Output the [x, y] coordinate of the center of the cell containing the given text.  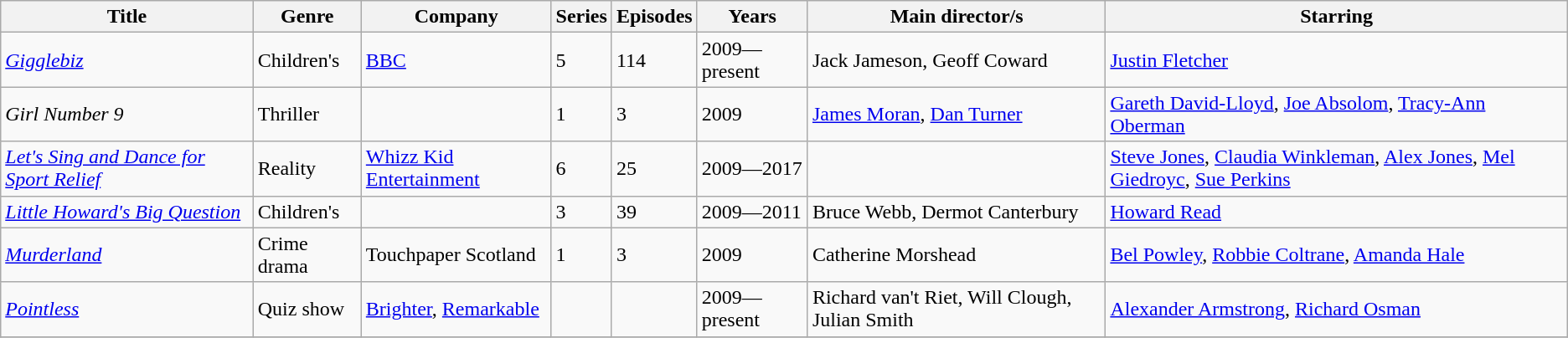
Bruce Webb, Dermot Canterbury [957, 212]
Title [127, 17]
Touchpaper Scotland [456, 254]
6 [581, 169]
Alexander Armstrong, Richard Osman [1337, 310]
Gareth David-Lloyd, Joe Absolom, Tracy-Ann Oberman [1337, 114]
25 [654, 169]
Steve Jones, Claudia Winkleman, Alex Jones, Mel Giedroyc, Sue Perkins [1337, 169]
Thriller [307, 114]
Genre [307, 17]
Little Howard's Big Question [127, 212]
Company [456, 17]
Girl Number 9 [127, 114]
Murderland [127, 254]
2009—2011 [752, 212]
Reality [307, 169]
Jack Jameson, Geoff Coward [957, 60]
Series [581, 17]
Richard van't Riet, Will Clough, Julian Smith [957, 310]
Years [752, 17]
Howard Read [1337, 212]
39 [654, 212]
114 [654, 60]
Brighter, Remarkable [456, 310]
Pointless [127, 310]
Whizz Kid Entertainment [456, 169]
Episodes [654, 17]
Main director/s [957, 17]
5 [581, 60]
James Moran, Dan Turner [957, 114]
2009—2017 [752, 169]
Justin Fletcher [1337, 60]
Let's Sing and Dance for Sport Relief [127, 169]
Catherine Morshead [957, 254]
Starring [1337, 17]
Gigglebiz [127, 60]
BBC [456, 60]
Quiz show [307, 310]
Crime drama [307, 254]
Bel Powley, Robbie Coltrane, Amanda Hale [1337, 254]
